Return the (X, Y) coordinate for the center point of the cell that contains the specified text.  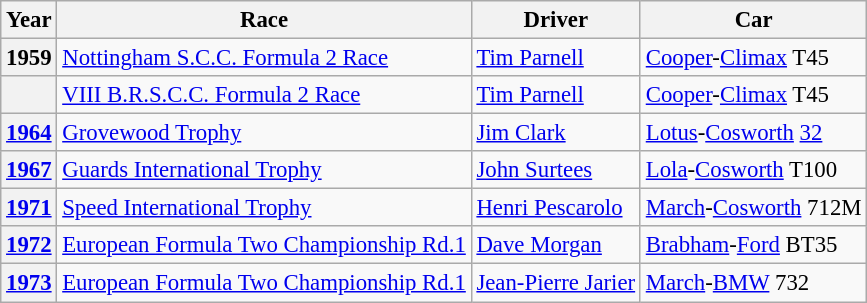
Race (264, 20)
Nottingham S.C.C. Formula 2 Race (264, 58)
March-Cosworth 712M (753, 208)
VIII B.R.S.C.C. Formula 2 Race (264, 95)
Henri Pescarolo (556, 208)
Guards International Trophy (264, 170)
Lola-Cosworth T100 (753, 170)
Year (29, 20)
Driver (556, 20)
1967 (29, 170)
1972 (29, 245)
1959 (29, 58)
Grovewood Trophy (264, 133)
Speed International Trophy (264, 208)
Lotus-Cosworth 32 (753, 133)
Jean-Pierre Jarier (556, 283)
Dave Morgan (556, 245)
1973 (29, 283)
1971 (29, 208)
John Surtees (556, 170)
1964 (29, 133)
March-BMW 732 (753, 283)
Car (753, 20)
Brabham-Ford BT35 (753, 245)
Jim Clark (556, 133)
